From the cell containing the given text, extract its center point as (x, y) coordinate. 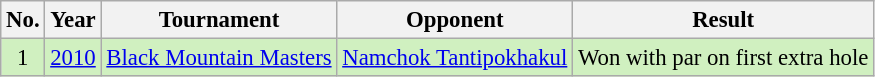
Won with par on first extra hole (724, 58)
Tournament (219, 20)
Black Mountain Masters (219, 58)
No. (23, 20)
Namchok Tantipokhakul (455, 58)
Year (73, 20)
Result (724, 20)
2010 (73, 58)
Opponent (455, 20)
1 (23, 58)
